Locate the cell with the specified text and output its [X, Y] center coordinate. 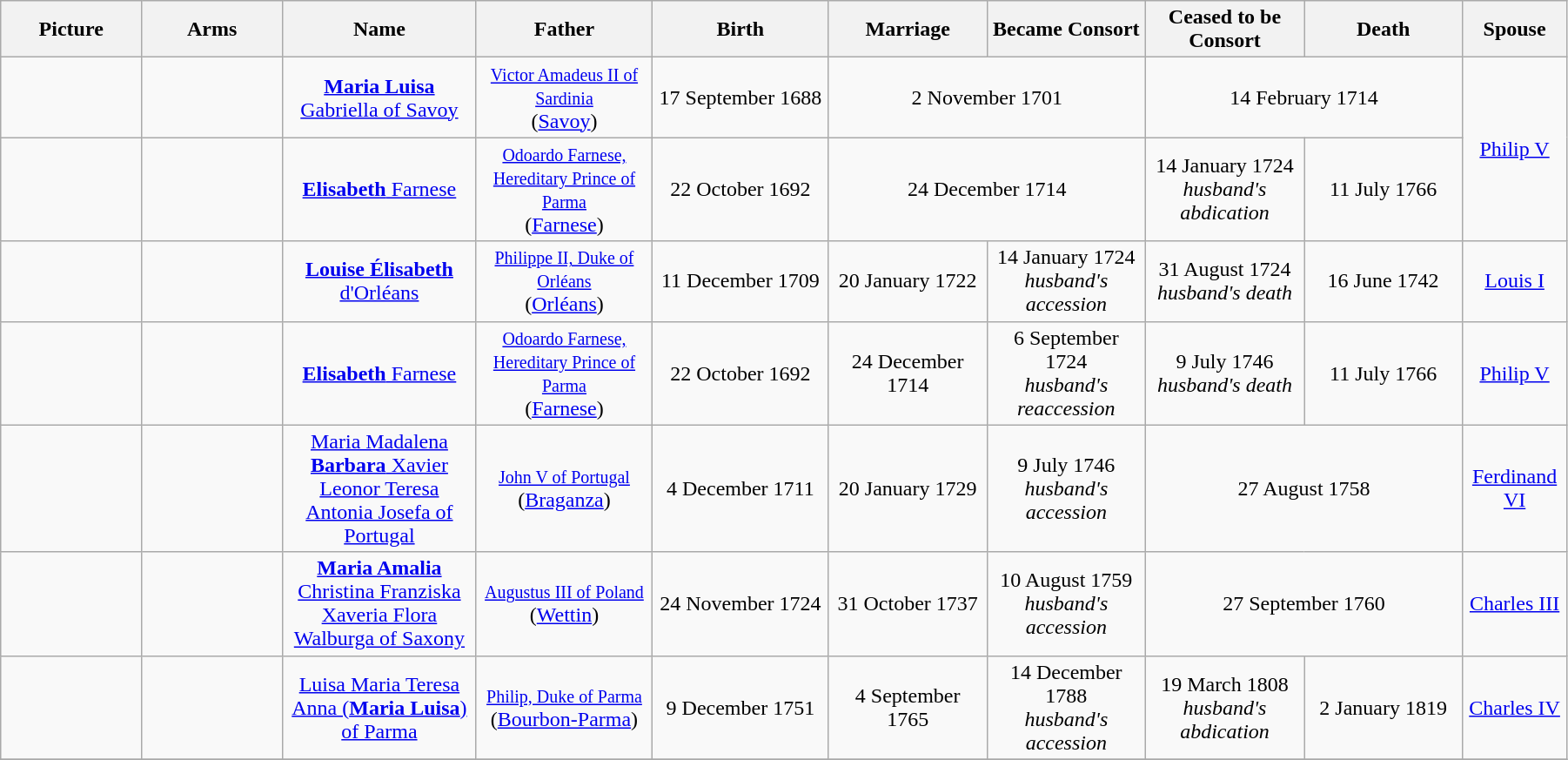
Death [1384, 30]
Maria Amalia Christina Franziska Xaveria Flora Walburga of Saxony [379, 604]
Spouse [1515, 30]
14 January 1724husband's abdication [1224, 190]
20 January 1729 [908, 488]
Ceased to be Consort [1224, 30]
2 November 1701 [987, 98]
17 September 1688 [740, 98]
16 June 1742 [1384, 281]
9 July 1746husband's accession [1066, 488]
Maria Luisa Gabriella of Savoy [379, 98]
20 January 1722 [908, 281]
27 August 1758 [1303, 488]
Augustus III of Poland(Wettin) [564, 604]
4 December 1711 [740, 488]
14 February 1714 [1303, 98]
Charles III [1515, 604]
Became Consort [1066, 30]
Maria Madalena Barbara Xavier Leonor Teresa Antonia Josefa of Portugal [379, 488]
Charles IV [1515, 707]
Louis I [1515, 281]
19 March 1808husband's abdication [1224, 707]
John V of Portugal(Braganza) [564, 488]
Philip, Duke of Parma(Bourbon-Parma) [564, 707]
Ferdinand VI [1515, 488]
Birth [740, 30]
Philippe II, Duke of Orléans(Orléans) [564, 281]
Picture [71, 30]
Arms [212, 30]
Victor Amadeus II of Sardinia(Savoy) [564, 98]
27 September 1760 [1303, 604]
9 July 1746husband's death [1224, 373]
Name [379, 30]
11 December 1709 [740, 281]
9 December 1751 [740, 707]
Father [564, 30]
31 October 1737 [908, 604]
14 January 1724husband's accession [1066, 281]
4 September 1765 [908, 707]
Luisa Maria Teresa Anna (Maria Luisa) of Parma [379, 707]
31 August 1724husband's death [1224, 281]
Louise Élisabeth d'Orléans [379, 281]
24 November 1724 [740, 604]
Marriage [908, 30]
2 January 1819 [1384, 707]
6 September 1724husband's reaccession [1066, 373]
14 December 1788husband's accession [1066, 707]
10 August 1759husband's accession [1066, 604]
